Provide the [X, Y] coordinate of the cell's center where the given text is located.  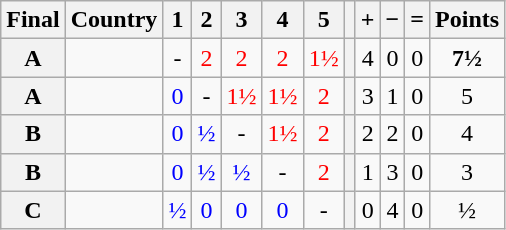
C [33, 210]
+ [368, 20]
= [418, 20]
Final [33, 20]
7½ [468, 58]
− [392, 20]
Country [114, 20]
Points [468, 20]
